Scan for the cell matching the given text and deliver its (x, y) coordinate at center. 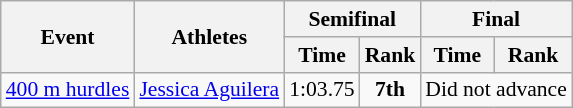
400 m hurdles (68, 90)
Semifinal (352, 19)
7th (390, 90)
Event (68, 36)
Did not advance (496, 90)
Athletes (209, 36)
1:03.75 (322, 90)
Final (496, 19)
Jessica Aguilera (209, 90)
